Capture the cell that displays the provided text and extract its (X, Y) central coordinate. 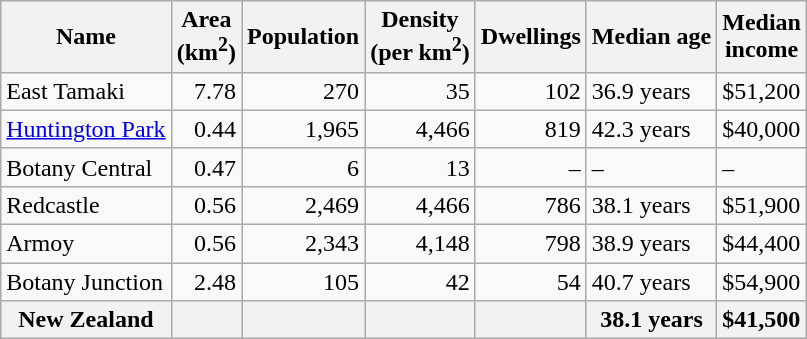
Population (304, 37)
$54,900 (762, 282)
$51,200 (762, 91)
Botany Central (86, 167)
270 (304, 91)
Armoy (86, 244)
Medianincome (762, 37)
102 (530, 91)
0.47 (206, 167)
42.3 years (651, 129)
Median age (651, 37)
1,965 (304, 129)
786 (530, 205)
54 (530, 282)
Area(km2) (206, 37)
819 (530, 129)
$40,000 (762, 129)
Redcastle (86, 205)
Density(per km2) (420, 37)
East Tamaki (86, 91)
Dwellings (530, 37)
4,148 (420, 244)
$51,900 (762, 205)
New Zealand (86, 320)
$44,400 (762, 244)
7.78 (206, 91)
13 (420, 167)
Huntington Park (86, 129)
2.48 (206, 282)
36.9 years (651, 91)
2,469 (304, 205)
Name (86, 37)
0.44 (206, 129)
2,343 (304, 244)
35 (420, 91)
38.9 years (651, 244)
40.7 years (651, 282)
6 (304, 167)
105 (304, 282)
$41,500 (762, 320)
42 (420, 282)
Botany Junction (86, 282)
798 (530, 244)
